For the text-containing cell, return its midpoint in [x, y] coordinate format. 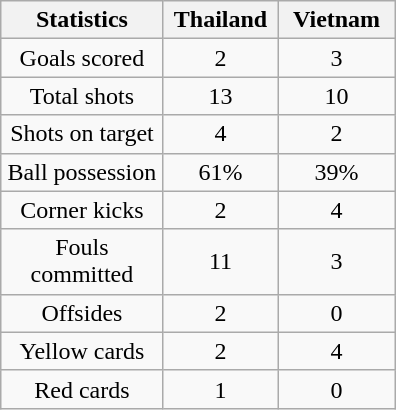
13 [220, 96]
61% [220, 172]
Goals scored [82, 58]
10 [337, 96]
Corner kicks [82, 210]
Statistics [82, 20]
Total shots [82, 96]
Shots on target [82, 134]
Vietnam [337, 20]
Offsides [82, 313]
11 [220, 262]
Thailand [220, 20]
1 [220, 389]
Yellow cards [82, 351]
Fouls committed [82, 262]
Red cards [82, 389]
39% [337, 172]
Ball possession [82, 172]
